Capture the cell that displays the provided text and extract its [x, y] central coordinate. 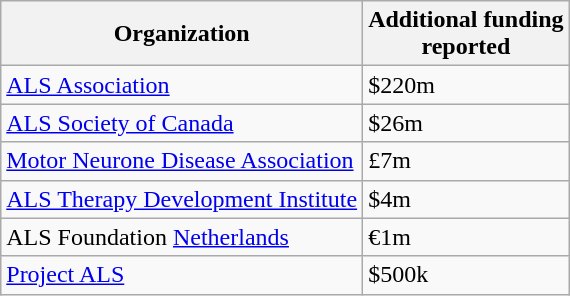
ALS Foundation Netherlands [182, 237]
$26m [466, 123]
Additional funding reported [466, 34]
€1m [466, 237]
ALS Society of Canada [182, 123]
ALS Association [182, 85]
Project ALS [182, 275]
Organization [182, 34]
$220m [466, 85]
Motor Neurone Disease Association [182, 161]
£7m [466, 161]
$4m [466, 199]
$500k [466, 275]
ALS Therapy Development Institute [182, 199]
